From the cell containing the given text, extract its center point as [x, y] coordinate. 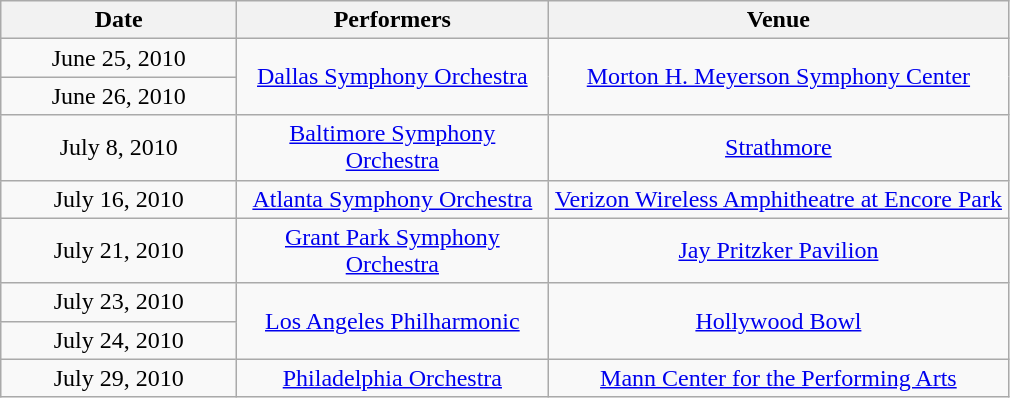
Los Angeles Philharmonic [392, 321]
July 23, 2010 [119, 302]
June 26, 2010 [119, 96]
July 21, 2010 [119, 250]
July 29, 2010 [119, 378]
Jay Pritzker Pavilion [778, 250]
Verizon Wireless Amphitheatre at Encore Park [778, 199]
Performers [392, 20]
Venue [778, 20]
Grant Park Symphony Orchestra [392, 250]
Atlanta Symphony Orchestra [392, 199]
Baltimore Symphony Orchestra [392, 148]
July 8, 2010 [119, 148]
Strathmore [778, 148]
Dallas Symphony Orchestra [392, 77]
June 25, 2010 [119, 58]
Philadelphia Orchestra [392, 378]
Mann Center for the Performing Arts [778, 378]
Hollywood Bowl [778, 321]
Date [119, 20]
Morton H. Meyerson Symphony Center [778, 77]
July 24, 2010 [119, 340]
July 16, 2010 [119, 199]
